Search for the cell housing the specified text and yield its [X, Y] center coordinate. 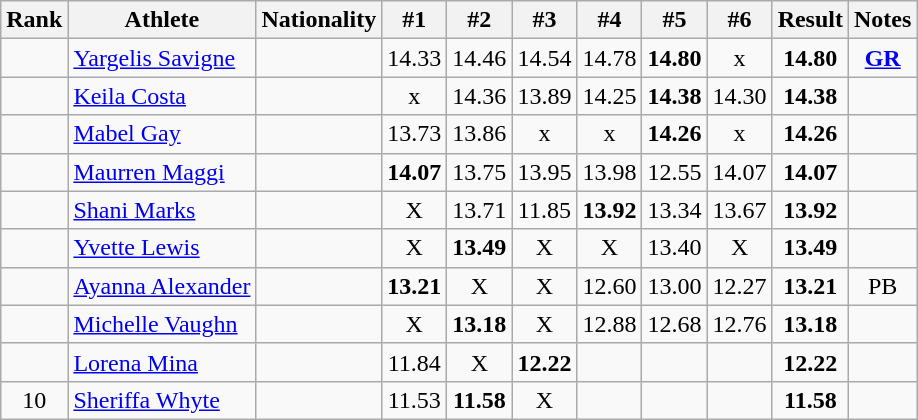
14.30 [740, 96]
12.60 [610, 286]
#5 [674, 20]
14.25 [610, 96]
13.00 [674, 286]
13.89 [544, 96]
13.98 [610, 172]
Notes [883, 20]
12.88 [610, 324]
11.53 [414, 400]
14.78 [610, 58]
Mabel Gay [162, 134]
14.33 [414, 58]
12.27 [740, 286]
14.54 [544, 58]
Ayanna Alexander [162, 286]
12.55 [674, 172]
Yvette Lewis [162, 248]
12.68 [674, 324]
GR [883, 58]
11.85 [544, 210]
#4 [610, 20]
#1 [414, 20]
Keila Costa [162, 96]
PB [883, 286]
13.67 [740, 210]
13.73 [414, 134]
11.84 [414, 362]
Result [810, 20]
#3 [544, 20]
Maurren Maggi [162, 172]
14.46 [480, 58]
Athlete [162, 20]
Nationality [319, 20]
Sheriffa Whyte [162, 400]
13.75 [480, 172]
Lorena Mina [162, 362]
14.36 [480, 96]
10 [34, 400]
13.34 [674, 210]
13.71 [480, 210]
#6 [740, 20]
12.76 [740, 324]
13.86 [480, 134]
13.95 [544, 172]
Michelle Vaughn [162, 324]
13.40 [674, 248]
Rank [34, 20]
#2 [480, 20]
Yargelis Savigne [162, 58]
Shani Marks [162, 210]
